Determine the (X, Y) coordinate at the center of the cell enclosing the given text.  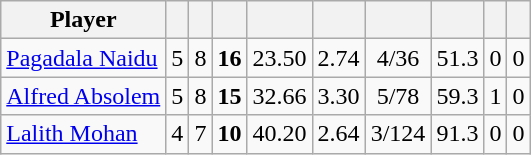
3.30 (338, 96)
23.50 (280, 58)
7 (200, 134)
5/78 (398, 96)
59.3 (458, 96)
16 (230, 58)
10 (230, 134)
1 (496, 96)
Lalith Mohan (84, 134)
91.3 (458, 134)
40.20 (280, 134)
32.66 (280, 96)
4 (178, 134)
Alfred Absolem (84, 96)
51.3 (458, 58)
Player (84, 20)
3/124 (398, 134)
2.64 (338, 134)
15 (230, 96)
2.74 (338, 58)
Pagadala Naidu (84, 58)
4/36 (398, 58)
